Provide the (X, Y) coordinate of the cell's center where the given text is located.  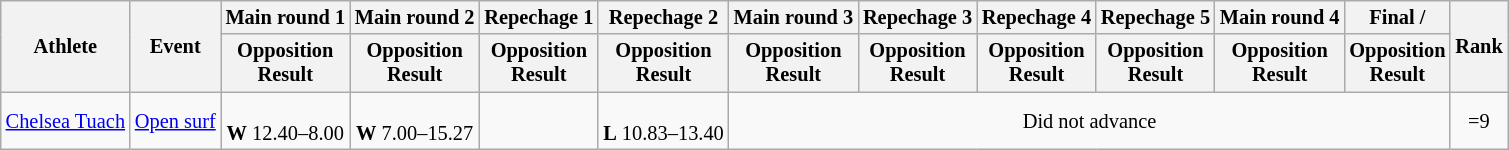
Event (176, 46)
Chelsea Tuach (66, 121)
Open surf (176, 121)
Athlete (66, 46)
Repechage 5 (1156, 17)
Main round 4 (1280, 17)
L 10.83–13.40 (663, 121)
Repechage 3 (918, 17)
Final / (1397, 17)
W 12.40–8.00 (286, 121)
W 7.00–15.27 (414, 121)
Main round 2 (414, 17)
Main round 1 (286, 17)
Did not advance (1090, 121)
Rank (1478, 46)
Repechage 1 (538, 17)
=9 (1478, 121)
Main round 3 (794, 17)
Repechage 2 (663, 17)
Repechage 4 (1036, 17)
